For the text-containing cell, return its midpoint in (x, y) coordinate format. 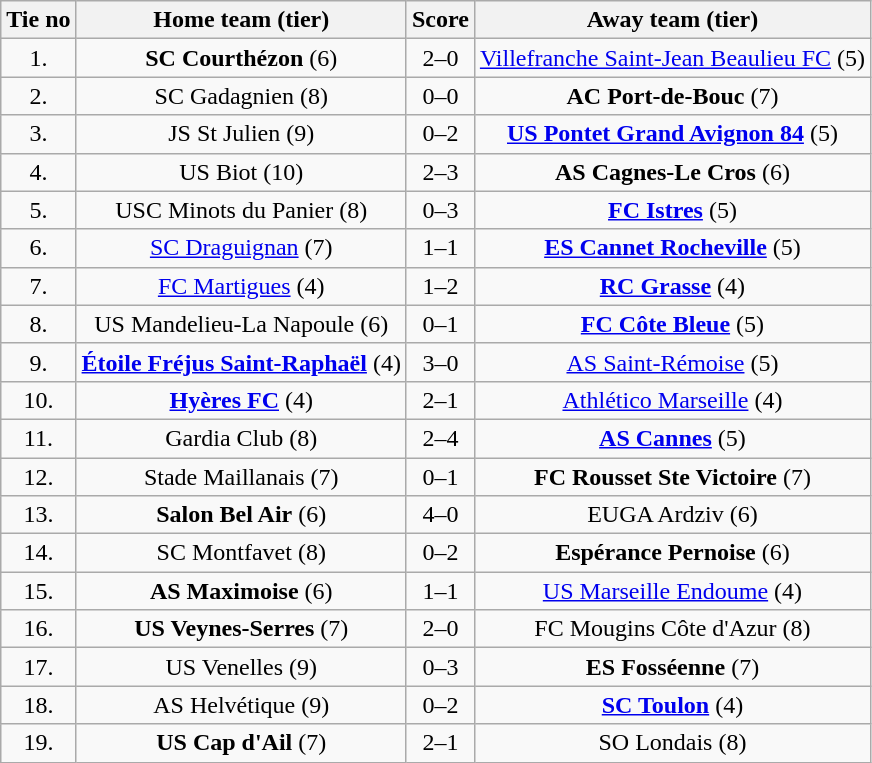
Athlético Marseille (4) (672, 400)
Hyères FC (4) (241, 400)
Gardia Club (8) (241, 438)
US Mandelieu-La Napoule (6) (241, 324)
SC Toulon (4) (672, 705)
Salon Bel Air (6) (241, 515)
4. (38, 172)
JS St Julien (9) (241, 134)
Espérance Pernoise (6) (672, 553)
AS Helvétique (9) (241, 705)
4–0 (440, 515)
Score (440, 20)
AS Cagnes-Le Cros (6) (672, 172)
13. (38, 515)
19. (38, 743)
SC Gadagnien (8) (241, 96)
Étoile Fréjus Saint-Raphaël (4) (241, 362)
6. (38, 248)
US Veynes-Serres (7) (241, 629)
14. (38, 553)
Villefranche Saint-Jean Beaulieu FC (5) (672, 58)
Stade Maillanais (7) (241, 477)
ES Fosséenne (7) (672, 667)
Away team (tier) (672, 20)
2–4 (440, 438)
Home team (tier) (241, 20)
AC Port-de-Bouc (7) (672, 96)
FC Istres (5) (672, 210)
15. (38, 591)
9. (38, 362)
US Venelles (9) (241, 667)
10. (38, 400)
0–0 (440, 96)
1. (38, 58)
FC Mougins Côte d'Azur (8) (672, 629)
1–2 (440, 286)
3–0 (440, 362)
16. (38, 629)
AS Cannes (5) (672, 438)
FC Martigues (4) (241, 286)
11. (38, 438)
SC Courthézon (6) (241, 58)
3. (38, 134)
18. (38, 705)
FC Côte Bleue (5) (672, 324)
FC Rousset Ste Victoire (7) (672, 477)
12. (38, 477)
USC Minots du Panier (8) (241, 210)
ES Cannet Rocheville (5) (672, 248)
SC Montfavet (8) (241, 553)
US Biot (10) (241, 172)
US Cap d'Ail (7) (241, 743)
8. (38, 324)
AS Maximoise (6) (241, 591)
5. (38, 210)
Tie no (38, 20)
2. (38, 96)
2–3 (440, 172)
17. (38, 667)
RC Grasse (4) (672, 286)
SC Draguignan (7) (241, 248)
US Pontet Grand Avignon 84 (5) (672, 134)
US Marseille Endoume (4) (672, 591)
AS Saint-Rémoise (5) (672, 362)
EUGA Ardziv (6) (672, 515)
SO Londais (8) (672, 743)
7. (38, 286)
